Provide the [X, Y] coordinate of the cell's center where the given text is located.  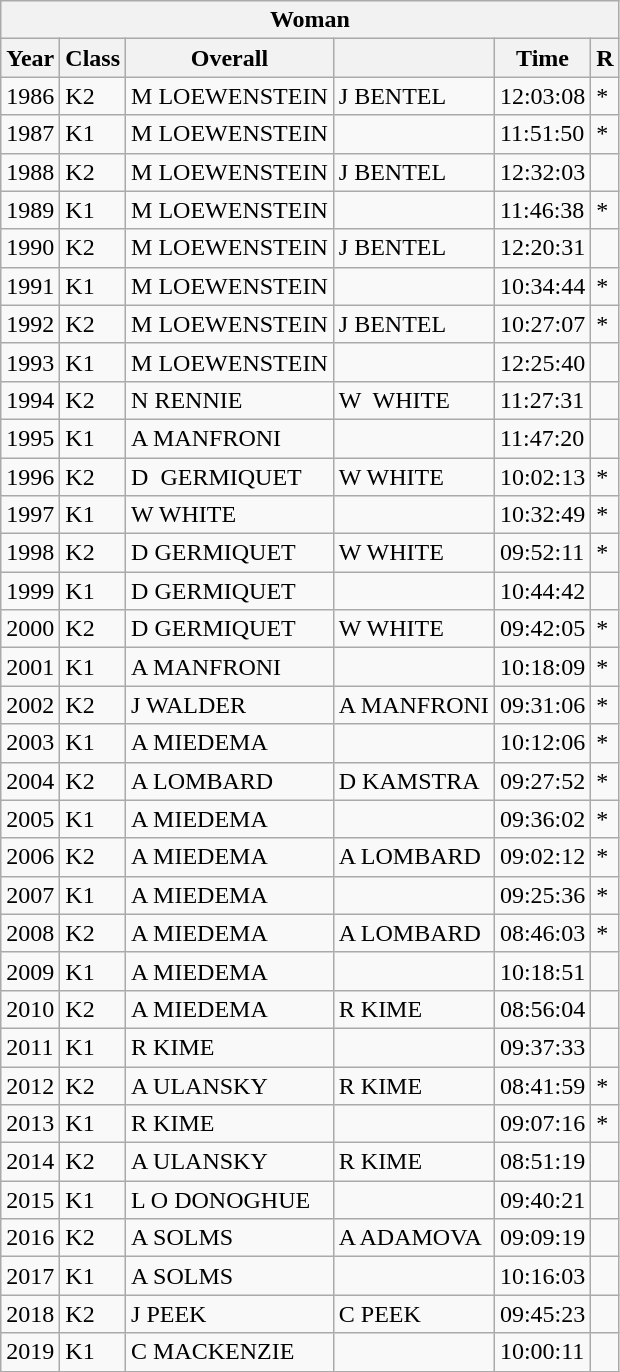
1993 [30, 362]
1996 [30, 477]
10:18:51 [542, 971]
R [605, 58]
2009 [30, 971]
09:36:02 [542, 819]
08:46:03 [542, 933]
10:18:09 [542, 667]
Overall [230, 58]
09:45:23 [542, 1314]
09:31:06 [542, 705]
1988 [30, 172]
12:25:40 [542, 362]
11:47:20 [542, 438]
2007 [30, 895]
1995 [30, 438]
Year [30, 58]
09:37:33 [542, 1047]
12:20:31 [542, 248]
10:32:49 [542, 515]
C PEEK [414, 1314]
2014 [30, 1162]
11:27:31 [542, 400]
12:32:03 [542, 172]
10:00:11 [542, 1352]
2008 [30, 933]
10:02:13 [542, 477]
10:44:42 [542, 591]
Woman [310, 20]
1989 [30, 210]
2012 [30, 1085]
1990 [30, 248]
10:34:44 [542, 286]
1991 [30, 286]
2011 [30, 1047]
10:27:07 [542, 324]
2003 [30, 743]
09:27:52 [542, 781]
09:52:11 [542, 553]
2018 [30, 1314]
1987 [30, 134]
J PEEK [230, 1314]
C MACKENZIE [230, 1352]
10:16:03 [542, 1276]
1992 [30, 324]
08:41:59 [542, 1085]
12:03:08 [542, 96]
1997 [30, 515]
1999 [30, 591]
N RENNIE [230, 400]
09:09:19 [542, 1238]
D KAMSTRA [414, 781]
L O DONOGHUE [230, 1200]
2002 [30, 705]
2013 [30, 1124]
09:40:21 [542, 1200]
2004 [30, 781]
08:56:04 [542, 1009]
11:51:50 [542, 134]
09:07:16 [542, 1124]
Time [542, 58]
2005 [30, 819]
1994 [30, 400]
2000 [30, 629]
1986 [30, 96]
09:02:12 [542, 857]
2015 [30, 1200]
A ADAMOVA [414, 1238]
2017 [30, 1276]
09:42:05 [542, 629]
09:25:36 [542, 895]
10:12:06 [542, 743]
2019 [30, 1352]
1998 [30, 553]
2001 [30, 667]
2016 [30, 1238]
2010 [30, 1009]
08:51:19 [542, 1162]
11:46:38 [542, 210]
J WALDER [230, 705]
2006 [30, 857]
Class [93, 58]
